For the text-containing cell, return its midpoint in (x, y) coordinate format. 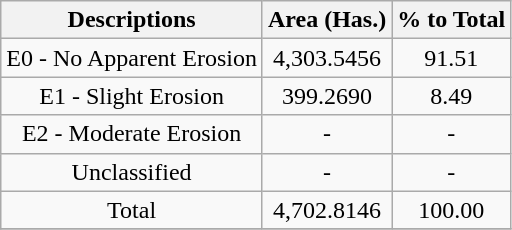
E1 - Slight Erosion (132, 96)
Area (Has.) (326, 20)
% to Total (452, 20)
E0 - No Apparent Erosion (132, 58)
Total (132, 210)
Descriptions (132, 20)
399.2690 (326, 96)
91.51 (452, 58)
100.00 (452, 210)
Unclassified (132, 172)
8.49 (452, 96)
E2 - Moderate Erosion (132, 134)
4,702.8146 (326, 210)
4,303.5456 (326, 58)
